Detect which cell encompasses the target text, then output its (x, y) center coordinate. 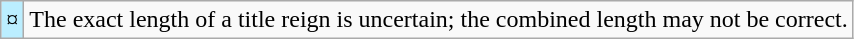
¤ (12, 20)
The exact length of a title reign is uncertain; the combined length may not be correct. (438, 20)
